Search for the cell housing the specified text and yield its [X, Y] center coordinate. 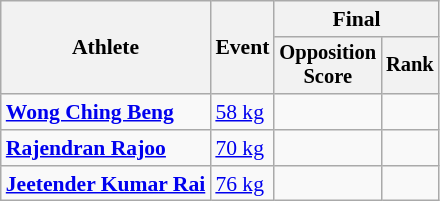
Event [242, 48]
Wong Ching Beng [106, 112]
70 kg [242, 148]
Athlete [106, 48]
Final [356, 19]
OppositionScore [328, 66]
Rajendran Rajoo [106, 148]
Rank [410, 66]
58 kg [242, 112]
